Locate the cell with the specified text and output its [X, Y] center coordinate. 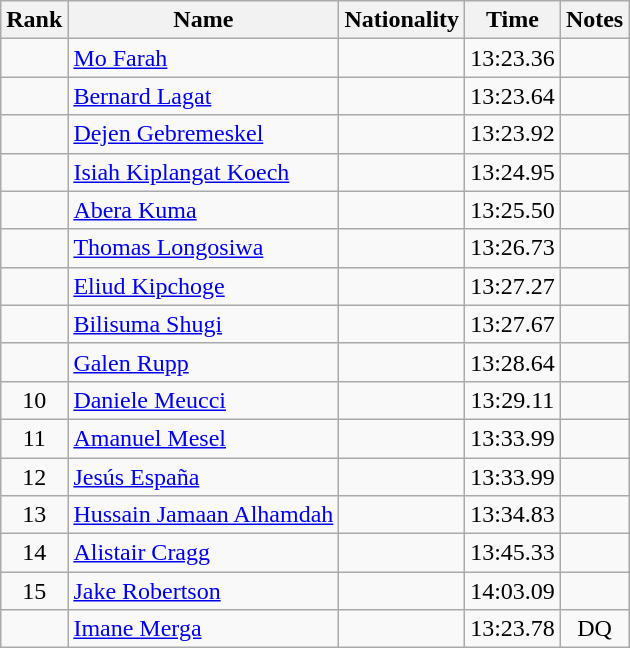
13:27.27 [513, 286]
Notes [594, 20]
13:25.50 [513, 210]
Bilisuma Shugi [204, 324]
13:24.95 [513, 172]
Jake Robertson [204, 591]
Amanuel Mesel [204, 438]
14:03.09 [513, 591]
13:26.73 [513, 248]
Isiah Kiplangat Koech [204, 172]
13:23.92 [513, 134]
15 [34, 591]
13 [34, 515]
13:23.64 [513, 96]
13:28.64 [513, 362]
Time [513, 20]
DQ [594, 629]
Jesús España [204, 477]
Nationality [402, 20]
13:27.67 [513, 324]
13:23.78 [513, 629]
Rank [34, 20]
13:34.83 [513, 515]
Alistair Cragg [204, 553]
13:29.11 [513, 400]
Abera Kuma [204, 210]
Galen Rupp [204, 362]
Bernard Lagat [204, 96]
Daniele Meucci [204, 400]
Dejen Gebremeskel [204, 134]
Thomas Longosiwa [204, 248]
10 [34, 400]
11 [34, 438]
Eliud Kipchoge [204, 286]
13:45.33 [513, 553]
12 [34, 477]
Imane Merga [204, 629]
14 [34, 553]
13:23.36 [513, 58]
Name [204, 20]
Mo Farah [204, 58]
Hussain Jamaan Alhamdah [204, 515]
